Scan for the cell matching the given text and deliver its [x, y] coordinate at center. 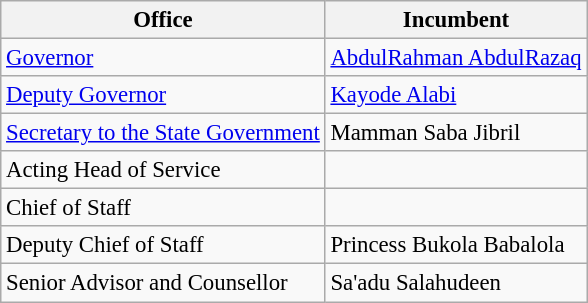
Office [163, 20]
Kayode Alabi [456, 95]
Incumbent [456, 20]
Secretary to the State Government [163, 133]
Governor [163, 58]
Senior Advisor and Counsellor [163, 283]
Acting Head of Service [163, 170]
Deputy Chief of Staff [163, 245]
Chief of Staff [163, 208]
Sa'adu Salahudeen [456, 283]
AbdulRahman AbdulRazaq [456, 58]
Princess Bukola Babalola [456, 245]
Mamman Saba Jibril [456, 133]
Deputy Governor [163, 95]
